Determine the (X, Y) coordinate at the center of the cell enclosing the given text.  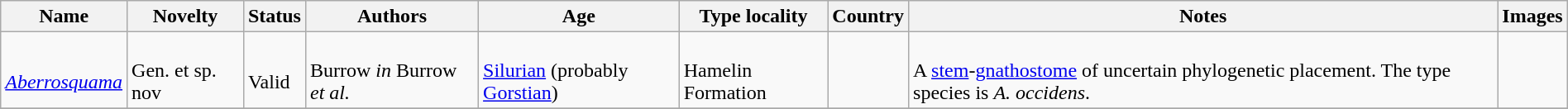
Name (65, 17)
Age (579, 17)
Country (868, 17)
Aberrosquama (65, 70)
Novelty (185, 17)
Burrow in Burrow et al. (392, 70)
Images (1532, 17)
Valid (275, 70)
Silurian (probably Gorstian) (579, 70)
Authors (392, 17)
Gen. et sp. nov (185, 70)
Hamelin Formation (753, 70)
Notes (1203, 17)
Type locality (753, 17)
Status (275, 17)
A stem-gnathostome of uncertain phylogenetic placement. The type species is A. occidens. (1203, 70)
